Provide the (X, Y) coordinate of the cell's center where the given text is located.  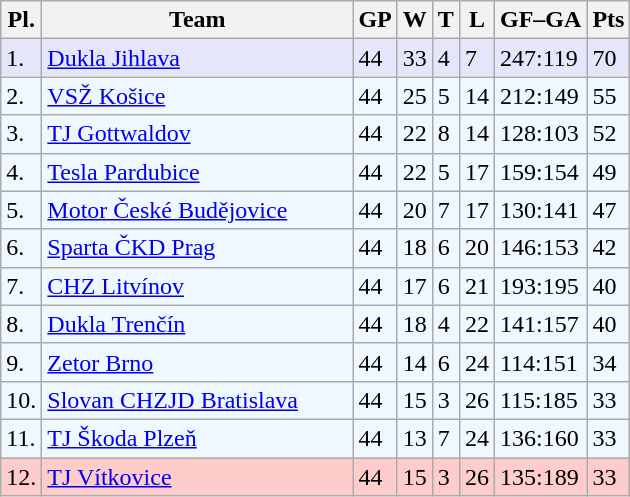
Tesla Pardubice (198, 172)
8 (446, 134)
Dukla Jihlava (198, 58)
5. (22, 210)
12. (22, 477)
Pl. (22, 20)
8. (22, 324)
212:149 (540, 96)
141:157 (540, 324)
3. (22, 134)
TJ Vítkovice (198, 477)
21 (476, 286)
128:103 (540, 134)
115:185 (540, 400)
13 (414, 438)
247:119 (540, 58)
Team (198, 20)
4. (22, 172)
W (414, 20)
TJ Škoda Plzeň (198, 438)
Dukla Trenčín (198, 324)
6. (22, 248)
Motor České Budějovice (198, 210)
2. (22, 96)
Zetor Brno (198, 362)
1. (22, 58)
42 (608, 248)
25 (414, 96)
Slovan CHZJD Bratislava (198, 400)
Pts (608, 20)
CHZ Litvínov (198, 286)
7. (22, 286)
130:141 (540, 210)
VSŽ Košice (198, 96)
52 (608, 134)
T (446, 20)
49 (608, 172)
GP (375, 20)
10. (22, 400)
Sparta ČKD Prag (198, 248)
9. (22, 362)
47 (608, 210)
114:151 (540, 362)
55 (608, 96)
135:189 (540, 477)
11. (22, 438)
TJ Gottwaldov (198, 134)
193:195 (540, 286)
GF–GA (540, 20)
136:160 (540, 438)
70 (608, 58)
34 (608, 362)
L (476, 20)
146:153 (540, 248)
159:154 (540, 172)
